Identify which cell holds the provided text, then report its (X, Y) central coordinate. 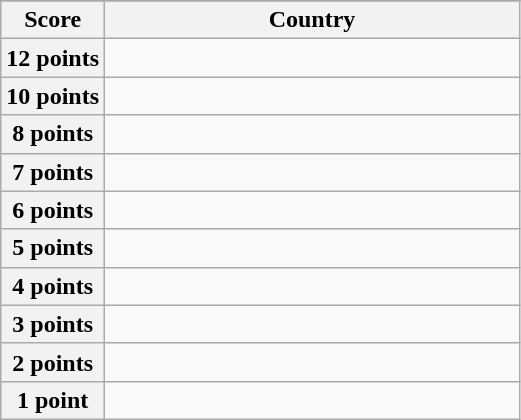
5 points (53, 248)
2 points (53, 362)
1 point (53, 400)
7 points (53, 172)
6 points (53, 210)
12 points (53, 58)
3 points (53, 324)
Score (53, 20)
8 points (53, 134)
Country (312, 20)
4 points (53, 286)
10 points (53, 96)
